Detect which cell encompasses the target text, then output its [x, y] center coordinate. 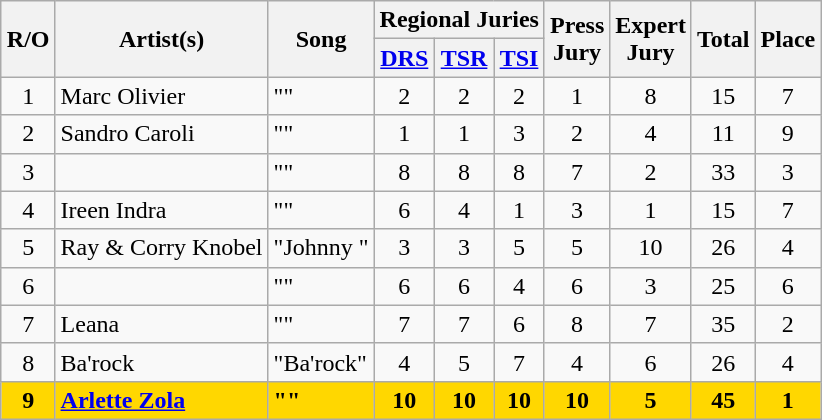
Sandro Caroli [162, 134]
ExpertJury [651, 39]
"Ba'rock" [321, 362]
11 [723, 134]
45 [723, 400]
Arlette Zola [162, 400]
DRS [404, 58]
Song [321, 39]
R/O [28, 39]
TSI [520, 58]
25 [723, 286]
Ireen Indra [162, 210]
Marc Olivier [162, 96]
Artist(s) [162, 39]
Total [723, 39]
Ba'rock [162, 362]
Regional Juries [459, 20]
"Johnny " [321, 248]
33 [723, 172]
35 [723, 324]
PressJury [576, 39]
Ray & Corry Knobel [162, 248]
TSR [464, 58]
Leana [162, 324]
Place [788, 39]
